Detect which cell encompasses the target text, then output its (X, Y) center coordinate. 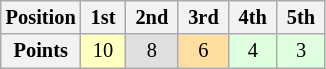
4 (253, 51)
Points (41, 51)
8 (152, 51)
1st (104, 17)
10 (104, 51)
5th (301, 17)
3rd (203, 17)
6 (203, 51)
3 (301, 51)
2nd (152, 17)
4th (253, 17)
Position (41, 17)
